Find where the given text appears and provide that cell's center as [X, Y] coordinate. 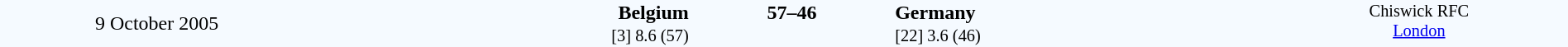
57–46 [791, 12]
Chiswick RFCLondon [1419, 23]
9 October 2005 [157, 23]
Belgium [501, 12]
[22] 3.6 (46) [1082, 36]
Germany [1082, 12]
[3] 8.6 (57) [501, 36]
